Detect which cell encompasses the target text, then output its [x, y] center coordinate. 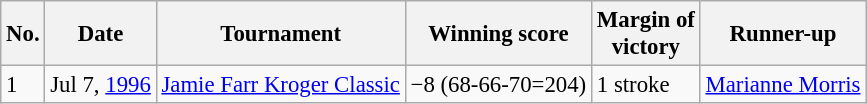
Jamie Farr Kroger Classic [280, 85]
−8 (68-66-70=204) [498, 85]
Tournament [280, 34]
Winning score [498, 34]
Runner-up [783, 34]
1 [23, 85]
Marianne Morris [783, 85]
No. [23, 34]
Date [100, 34]
1 stroke [646, 85]
Jul 7, 1996 [100, 85]
Margin ofvictory [646, 34]
